Identify which cell holds the provided text, then report its (X, Y) central coordinate. 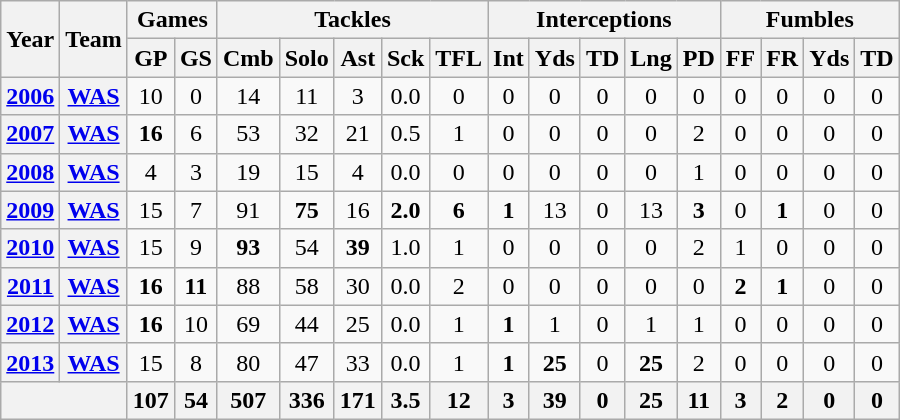
12 (459, 400)
2.0 (405, 210)
2012 (30, 324)
Sck (405, 58)
Cmb (248, 58)
53 (248, 134)
Interceptions (604, 20)
47 (306, 362)
507 (248, 400)
33 (358, 362)
14 (248, 96)
2008 (30, 172)
Games (172, 20)
2011 (30, 286)
2009 (30, 210)
8 (196, 362)
2007 (30, 134)
7 (196, 210)
58 (306, 286)
FF (740, 58)
Lng (651, 58)
PD (698, 58)
93 (248, 248)
44 (306, 324)
336 (306, 400)
2006 (30, 96)
9 (196, 248)
FR (782, 58)
19 (248, 172)
2013 (30, 362)
21 (358, 134)
GS (196, 58)
88 (248, 286)
Solo (306, 58)
75 (306, 210)
171 (358, 400)
3.5 (405, 400)
TFL (459, 58)
0.5 (405, 134)
Tackles (352, 20)
80 (248, 362)
30 (358, 286)
107 (150, 400)
Team (94, 39)
Ast (358, 58)
Fumbles (810, 20)
Int (509, 58)
32 (306, 134)
Year (30, 39)
91 (248, 210)
2010 (30, 248)
69 (248, 324)
GP (150, 58)
1.0 (405, 248)
